Pinpoint the cell where the given text exists, returning its [X, Y] midpoint coordinate. 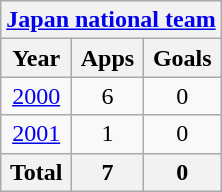
Japan national team [111, 20]
Goals [182, 58]
7 [108, 172]
Year [36, 58]
1 [108, 134]
Total [36, 172]
6 [108, 96]
2001 [36, 134]
Apps [108, 58]
2000 [36, 96]
